Return the (X, Y) coordinate for the center point of the cell that contains the specified text.  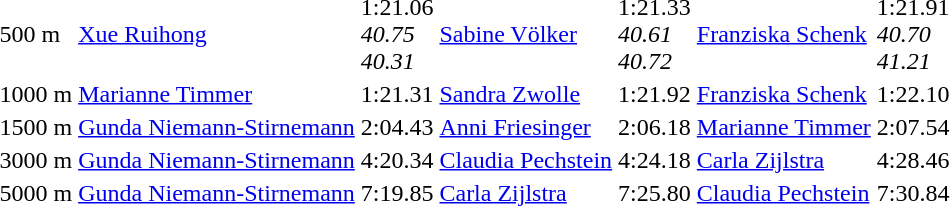
Sandra Zwolle (526, 94)
4:20.34 (397, 160)
Anni Friesinger (526, 127)
Claudia Pechstein (526, 160)
1:21.92 (655, 94)
2:04.43 (397, 127)
Franziska Schenk (784, 94)
2:06.18 (655, 127)
Carla Zijlstra (784, 160)
1:21.31 (397, 94)
4:24.18 (655, 160)
